Scan for the cell matching the given text and deliver its [x, y] coordinate at center. 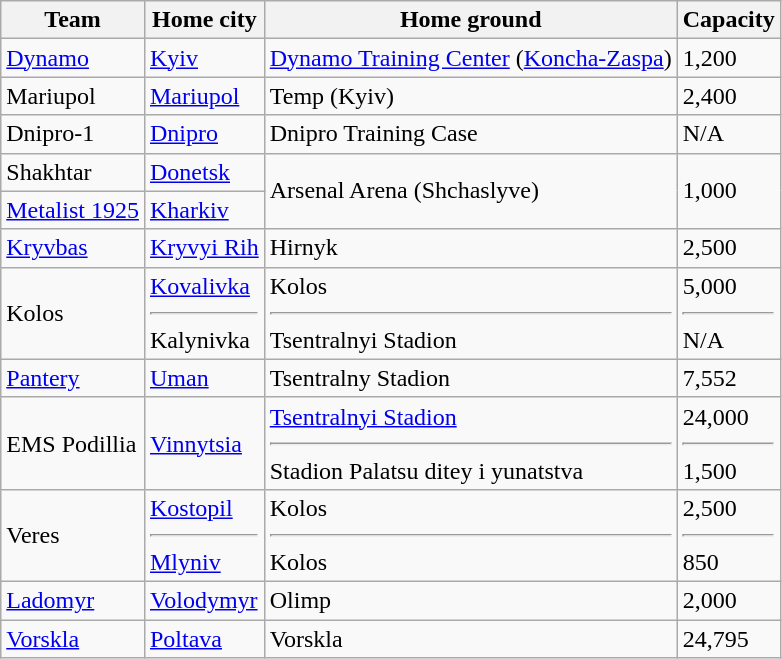
24,0001,500 [728, 443]
Ladomyr [73, 600]
KolosKolos [470, 535]
2,500850 [728, 535]
KostopilMlyniv [204, 535]
5,000N/A [728, 313]
Dynamo Training Center (Koncha-Zaspa) [470, 58]
Home ground [470, 20]
Arsenal Arena (Shchaslyve) [470, 191]
Kryvbas [73, 248]
KovalivkaKalynivka [204, 313]
2,400 [728, 96]
Vinnytsia [204, 443]
Kolos [73, 313]
Metalist 1925 [73, 210]
Dynamo [73, 58]
Veres [73, 535]
Capacity [728, 20]
Kharkiv [204, 210]
Uman [204, 378]
7,552 [728, 378]
Tsentralnyi StadionStadion Palatsu ditey i yunatstva [470, 443]
Poltava [204, 639]
1,200 [728, 58]
Tsentralny Stadion [470, 378]
Temp (Kyiv) [470, 96]
1,000 [728, 191]
EMS Podillia [73, 443]
Home city [204, 20]
Dnipro [204, 134]
Team [73, 20]
Kryvyi Rih [204, 248]
N/A [728, 134]
Pantery [73, 378]
KolosTsentralnyi Stadion [470, 313]
2,000 [728, 600]
24,795 [728, 639]
Olimp [470, 600]
Dnipro Training Case [470, 134]
2,500 [728, 248]
Hirnyk [470, 248]
Volodymyr [204, 600]
Shakhtar [73, 172]
Kyiv [204, 58]
Donetsk [204, 172]
Dnipro-1 [73, 134]
